Find where the given text appears and provide that cell's center as (X, Y) coordinate. 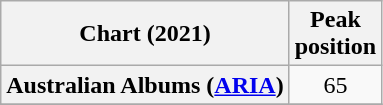
Chart (2021) (145, 34)
Peakposition (335, 34)
65 (335, 85)
Australian Albums (ARIA) (145, 85)
